Find where the given text appears and provide that cell's center as [x, y] coordinate. 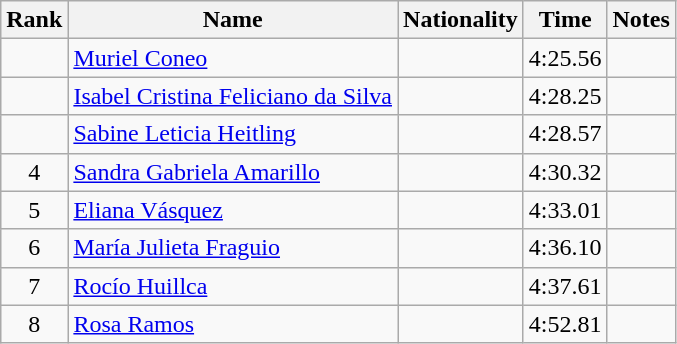
Name [233, 20]
Rocío Huillca [233, 286]
4 [34, 172]
Muriel Coneo [233, 58]
Time [565, 20]
4:28.57 [565, 134]
Isabel Cristina Feliciano da Silva [233, 96]
Nationality [461, 20]
4:33.01 [565, 210]
4:28.25 [565, 96]
4:25.56 [565, 58]
4:30.32 [565, 172]
Rosa Ramos [233, 324]
6 [34, 248]
4:52.81 [565, 324]
Notes [641, 20]
María Julieta Fraguio [233, 248]
Eliana Vásquez [233, 210]
7 [34, 286]
8 [34, 324]
Sabine Leticia Heitling [233, 134]
Sandra Gabriela Amarillo [233, 172]
Rank [34, 20]
5 [34, 210]
4:36.10 [565, 248]
4:37.61 [565, 286]
